From the cell containing the given text, extract its center point as [x, y] coordinate. 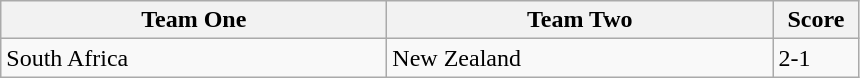
2-1 [816, 58]
Team One [194, 20]
New Zealand [580, 58]
Team Two [580, 20]
South Africa [194, 58]
Score [816, 20]
